Search for the cell housing the specified text and yield its (x, y) center coordinate. 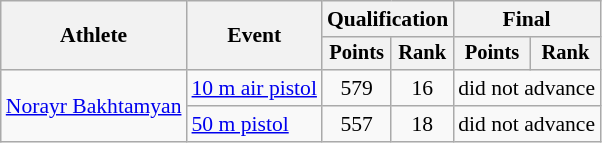
18 (422, 124)
Norayr Bakhtamyan (94, 106)
Qualification (388, 19)
10 m air pistol (254, 88)
579 (356, 88)
Athlete (94, 36)
50 m pistol (254, 124)
16 (422, 88)
Final (526, 19)
557 (356, 124)
Event (254, 36)
